Return (X, Y) of the center of cell containing provided text 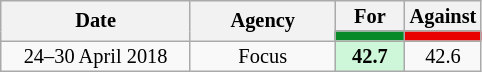
24–30 April 2018 (96, 56)
Focus (262, 56)
Date (96, 20)
42.6 (444, 56)
Against (444, 16)
42.7 (370, 56)
Agency (262, 20)
For (370, 16)
